Capture the cell that displays the provided text and extract its [x, y] central coordinate. 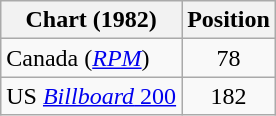
Position [229, 20]
78 [229, 58]
182 [229, 96]
Chart (1982) [92, 20]
Canada (RPM) [92, 58]
US Billboard 200 [92, 96]
